Search for the cell housing the specified text and yield its [x, y] center coordinate. 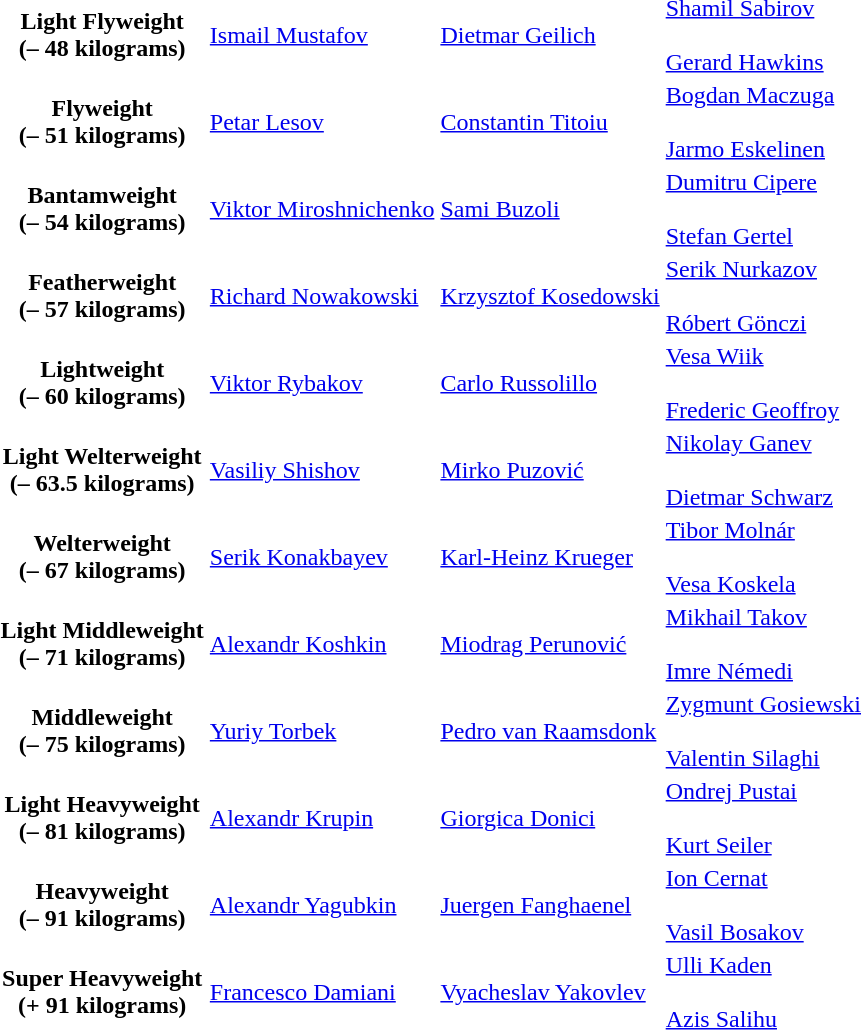
Richard Nowakowski [322, 296]
Carlo Russolillo [550, 383]
Alexandr Krupin [322, 818]
Dumitru Cipere Stefan Gertel [763, 209]
Tibor Molnár Vesa Koskela [763, 557]
Pedro van Raamsdonk [550, 731]
Mikhail Takov Imre Némedi [763, 644]
Giorgica Donici [550, 818]
Sami Buzoli [550, 209]
Ion Cernat Vasil Bosakov [763, 905]
Juergen Fanghaenel [550, 905]
Mirko Puzović [550, 470]
Bogdan Maczuga Jarmo Eskelinen [763, 122]
Viktor Miroshnichenko [322, 209]
Serik Konakbayev [322, 557]
Ondrej Pustai Kurt Seiler [763, 818]
Nikolay Ganev Dietmar Schwarz [763, 470]
Krzysztof Kosedowski [550, 296]
Viktor Rybakov [322, 383]
Karl-Heinz Krueger [550, 557]
Alexandr Yagubkin [322, 905]
Constantin Titoiu [550, 122]
Miodrag Perunović [550, 644]
Yuriy Torbek [322, 731]
Vesa Wiik Frederic Geoffroy [763, 383]
Zygmunt Gosiewski Valentin Silaghi [763, 731]
Serik Nurkazov Róbert Gönczi [763, 296]
Alexandr Koshkin [322, 644]
Petar Lesov [322, 122]
Vasiliy Shishov [322, 470]
